Locate the cell with the specified text and output its (x, y) center coordinate. 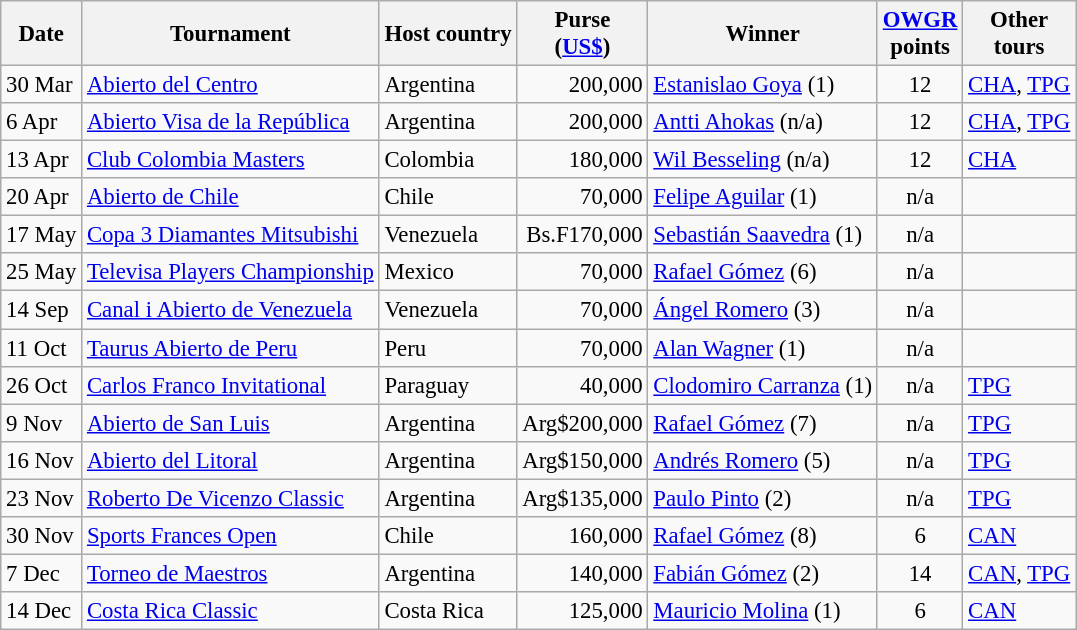
Colombia (448, 160)
Andrés Romero (5) (763, 460)
Mexico (448, 273)
160,000 (582, 536)
14 Sep (42, 310)
Tournament (231, 34)
30 Mar (42, 85)
Televisa Players Championship (231, 273)
Roberto De Vicenzo Classic (231, 498)
30 Nov (42, 536)
Rafael Gómez (8) (763, 536)
Peru (448, 348)
Arg$135,000 (582, 498)
Purse(US$) (582, 34)
Wil Besseling (n/a) (763, 160)
Rafael Gómez (6) (763, 273)
Arg$200,000 (582, 423)
Paraguay (448, 385)
Felipe Aguilar (1) (763, 197)
Estanislao Goya (1) (763, 85)
Bs.F170,000 (582, 235)
Abierto de San Luis (231, 423)
CHA (1020, 160)
Costa Rica Classic (231, 611)
180,000 (582, 160)
17 May (42, 235)
Clodomiro Carranza (1) (763, 385)
6 Apr (42, 122)
Winner (763, 34)
Antti Ahokas (n/a) (763, 122)
26 Oct (42, 385)
Date (42, 34)
Carlos Franco Invitational (231, 385)
7 Dec (42, 573)
OWGRpoints (920, 34)
Sports Frances Open (231, 536)
Sebastián Saavedra (1) (763, 235)
Taurus Abierto de Peru (231, 348)
9 Nov (42, 423)
20 Apr (42, 197)
Othertours (1020, 34)
25 May (42, 273)
Abierto del Litoral (231, 460)
Mauricio Molina (1) (763, 611)
13 Apr (42, 160)
16 Nov (42, 460)
Ángel Romero (3) (763, 310)
14 (920, 573)
Abierto de Chile (231, 197)
Canal i Abierto de Venezuela (231, 310)
23 Nov (42, 498)
Fabián Gómez (2) (763, 573)
Costa Rica (448, 611)
Host country (448, 34)
Arg$150,000 (582, 460)
125,000 (582, 611)
CAN, TPG (1020, 573)
Club Colombia Masters (231, 160)
14 Dec (42, 611)
Abierto del Centro (231, 85)
Paulo Pinto (2) (763, 498)
Abierto Visa de la República (231, 122)
40,000 (582, 385)
140,000 (582, 573)
Alan Wagner (1) (763, 348)
Torneo de Maestros (231, 573)
Copa 3 Diamantes Mitsubishi (231, 235)
11 Oct (42, 348)
Rafael Gómez (7) (763, 423)
